Detect which cell encompasses the target text, then output its [x, y] center coordinate. 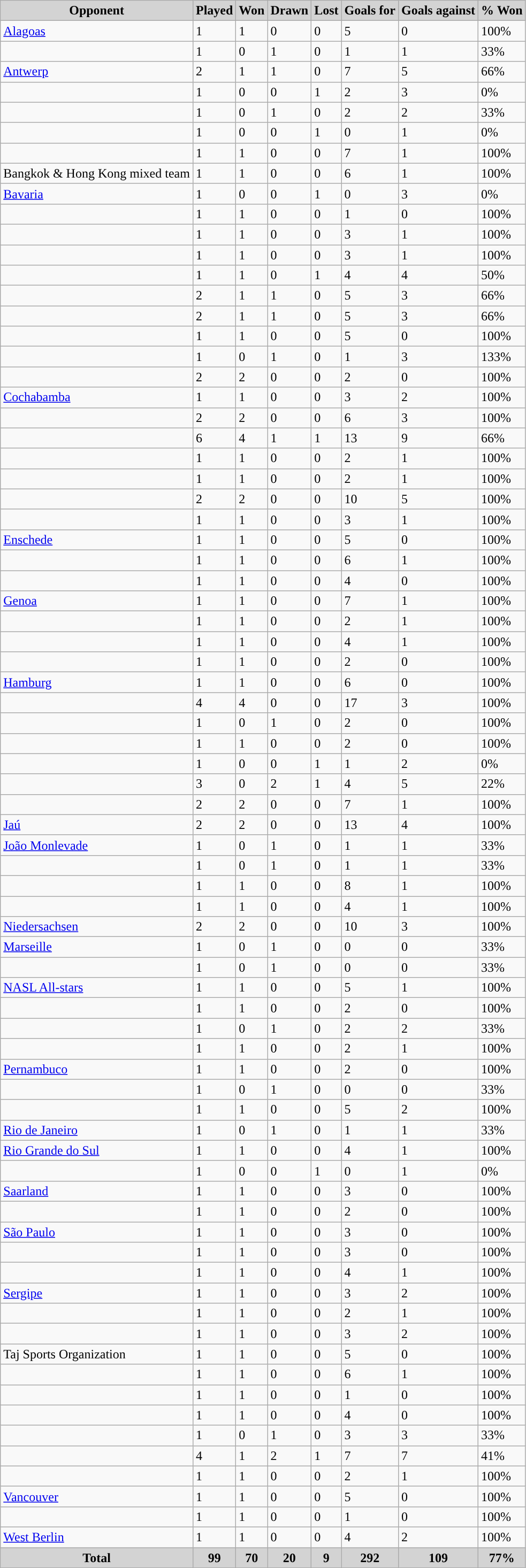
Cochabamba [97, 397]
Goals for [370, 11]
Alagoas [97, 31]
22% [502, 784]
Rio de Janeiro [97, 1130]
Won [251, 11]
Drawn [289, 11]
Marseille [97, 947]
292 [370, 1558]
Saarland [97, 1191]
17 [370, 703]
São Paulo [97, 1232]
Sergipe [97, 1293]
Jaú [97, 825]
109 [438, 1558]
Enschede [97, 540]
Played [214, 11]
Antwerp [97, 72]
70 [251, 1558]
Genoa [97, 601]
West Berlin [97, 1537]
Rio Grande do Sul [97, 1150]
Niedersachsen [97, 927]
41% [502, 1456]
133% [502, 357]
Pernambuco [97, 1069]
99 [214, 1558]
João Monlevade [97, 845]
Bavaria [97, 194]
20 [289, 1558]
Bangkok & Hong Kong mixed team [97, 173]
NASL All-stars [97, 988]
8 [370, 886]
Hamburg [97, 682]
Vancouver [97, 1496]
Opponent [97, 11]
Goals against [438, 11]
50% [502, 275]
77% [502, 1558]
Lost [326, 11]
Total [97, 1558]
% Won [502, 11]
Taj Sports Organization [97, 1354]
